Locate the cell with the specified text and output its [x, y] center coordinate. 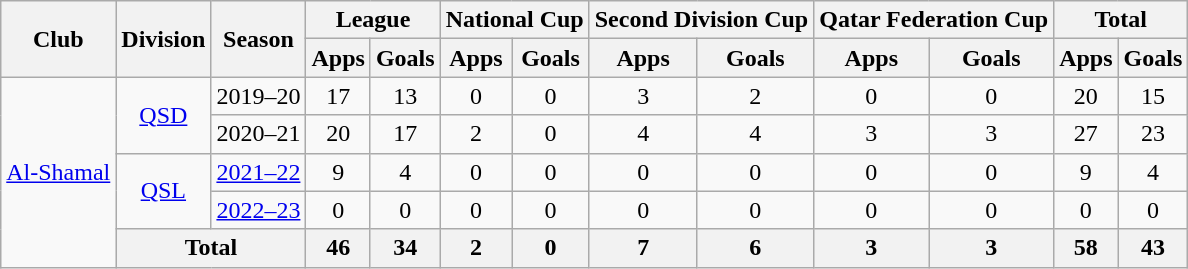
League [373, 20]
National Cup [514, 20]
46 [338, 248]
QSL [164, 191]
2021–22 [258, 172]
23 [1153, 134]
Second Division Cup [701, 20]
2022–23 [258, 210]
Qatar Federation Cup [934, 20]
Season [258, 39]
13 [405, 96]
Division [164, 39]
15 [1153, 96]
6 [756, 248]
2020–21 [258, 134]
58 [1086, 248]
43 [1153, 248]
QSD [164, 115]
2019–20 [258, 96]
Al-Shamal [58, 172]
7 [643, 248]
27 [1086, 134]
Club [58, 39]
34 [405, 248]
